Return the [x, y] coordinate for the center point of the cell that contains the specified text.  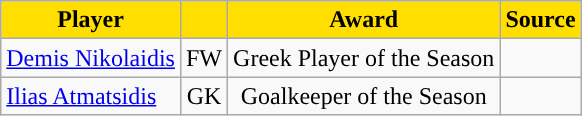
Ilias Atmatsidis [91, 96]
Player [91, 20]
Award [364, 20]
FW [204, 58]
Goalkeeper of the Season [364, 96]
GK [204, 96]
Greek Player of the Season [364, 58]
Source [540, 20]
Demis Nikolaidis [91, 58]
